Search for the cell housing the specified text and yield its (X, Y) center coordinate. 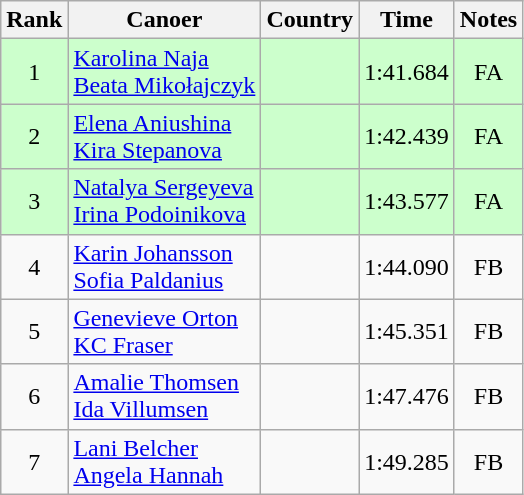
5 (34, 332)
3 (34, 202)
Karolina NajaBeata Mikołajczyk (164, 72)
Karin JohanssonSofia Paldanius (164, 266)
1:44.090 (407, 266)
7 (34, 462)
Amalie ThomsenIda Villumsen (164, 396)
1:41.684 (407, 72)
Rank (34, 20)
1 (34, 72)
Natalya SergeyevaIrina Podoinikova (164, 202)
1:45.351 (407, 332)
6 (34, 396)
1:43.577 (407, 202)
4 (34, 266)
Lani BelcherAngela Hannah (164, 462)
2 (34, 136)
Time (407, 20)
1:47.476 (407, 396)
Genevieve OrtonKC Fraser (164, 332)
Notes (488, 20)
1:42.439 (407, 136)
Country (310, 20)
Canoer (164, 20)
Elena AniushinaKira Stepanova (164, 136)
1:49.285 (407, 462)
